Detect which cell encompasses the target text, then output its (X, Y) center coordinate. 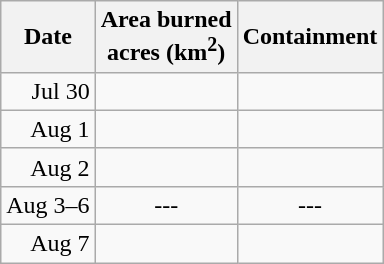
Containment (310, 37)
Aug 3–6 (48, 205)
Area burnedacres (km2) (166, 37)
Aug 1 (48, 129)
Jul 30 (48, 91)
Aug 2 (48, 167)
Aug 7 (48, 244)
Date (48, 37)
